Pinpoint the cell where the given text exists, returning its (x, y) midpoint coordinate. 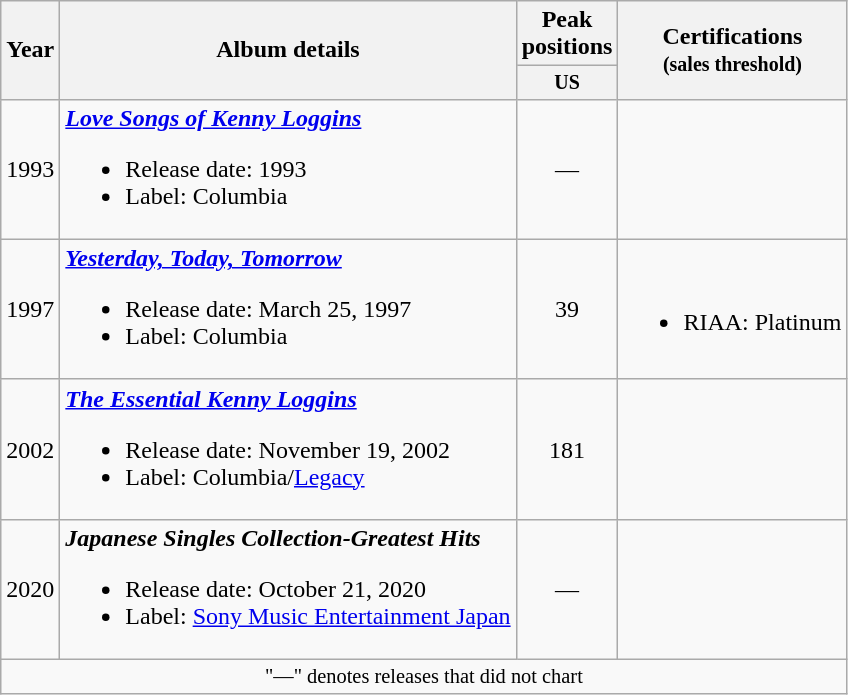
Year (30, 50)
2020 (30, 589)
The Essential Kenny LogginsRelease date: November 19, 2002Label: Columbia/Legacy (288, 449)
Certifications(sales threshold) (732, 50)
1997 (30, 309)
Yesterday, Today, TomorrowRelease date: March 25, 1997Label: Columbia (288, 309)
Love Songs of Kenny LogginsRelease date: 1993Label: Columbia (288, 169)
RIAA: Platinum (732, 309)
Peak positions (567, 34)
181 (567, 449)
1993 (30, 169)
Japanese Singles Collection-Greatest HitsRelease date: October 21, 2020Label: Sony Music Entertainment Japan (288, 589)
2002 (30, 449)
Album details (288, 50)
39 (567, 309)
"—" denotes releases that did not chart (424, 677)
US (567, 82)
